Extract the (x, y) coordinate from the center of the cell holding the provided text.  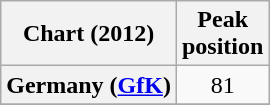
Germany (GfK) (89, 85)
81 (222, 85)
Chart (2012) (89, 34)
Peakposition (222, 34)
